Return [x, y] of the center of cell containing provided text 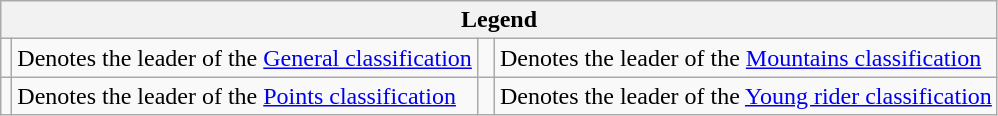
Denotes the leader of the Points classification [245, 96]
Denotes the leader of the General classification [245, 58]
Denotes the leader of the Young rider classification [746, 96]
Legend [500, 20]
Denotes the leader of the Mountains classification [746, 58]
